Pinpoint the cell where the given text exists, returning its [X, Y] midpoint coordinate. 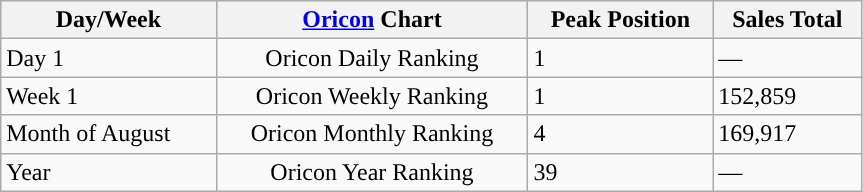
4 [620, 134]
Oricon Daily Ranking [372, 58]
39 [620, 172]
Day/Week [108, 20]
Oricon Year Ranking [372, 172]
Week 1 [108, 96]
Sales Total [788, 20]
Month of August [108, 134]
169,917 [788, 134]
Oricon Monthly Ranking [372, 134]
Peak Position [620, 20]
Year [108, 172]
Oricon Chart [372, 20]
Oricon Weekly Ranking [372, 96]
152,859 [788, 96]
Day 1 [108, 58]
